Provide the (X, Y) coordinate of the cell's center where the given text is located.  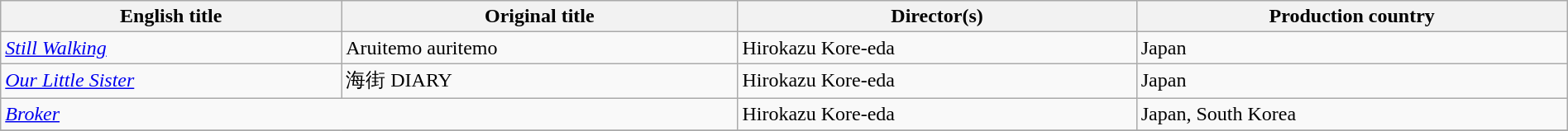
Aruitemo auritemo (539, 48)
海街 DIARY (539, 81)
Production country (1351, 16)
Original title (539, 16)
Director(s) (937, 16)
English title (171, 16)
Our Little Sister (171, 81)
Broker (369, 114)
Still Walking (171, 48)
Japan, South Korea (1351, 114)
